Detect which cell encompasses the target text, then output its [x, y] center coordinate. 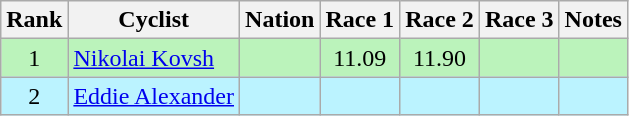
Cyclist [154, 20]
2 [34, 96]
1 [34, 58]
Race 3 [519, 20]
Nation [280, 20]
11.09 [360, 58]
11.90 [440, 58]
Nikolai Kovsh [154, 58]
Notes [593, 20]
Race 1 [360, 20]
Race 2 [440, 20]
Eddie Alexander [154, 96]
Rank [34, 20]
